Detect which cell encompasses the target text, then output its [X, Y] center coordinate. 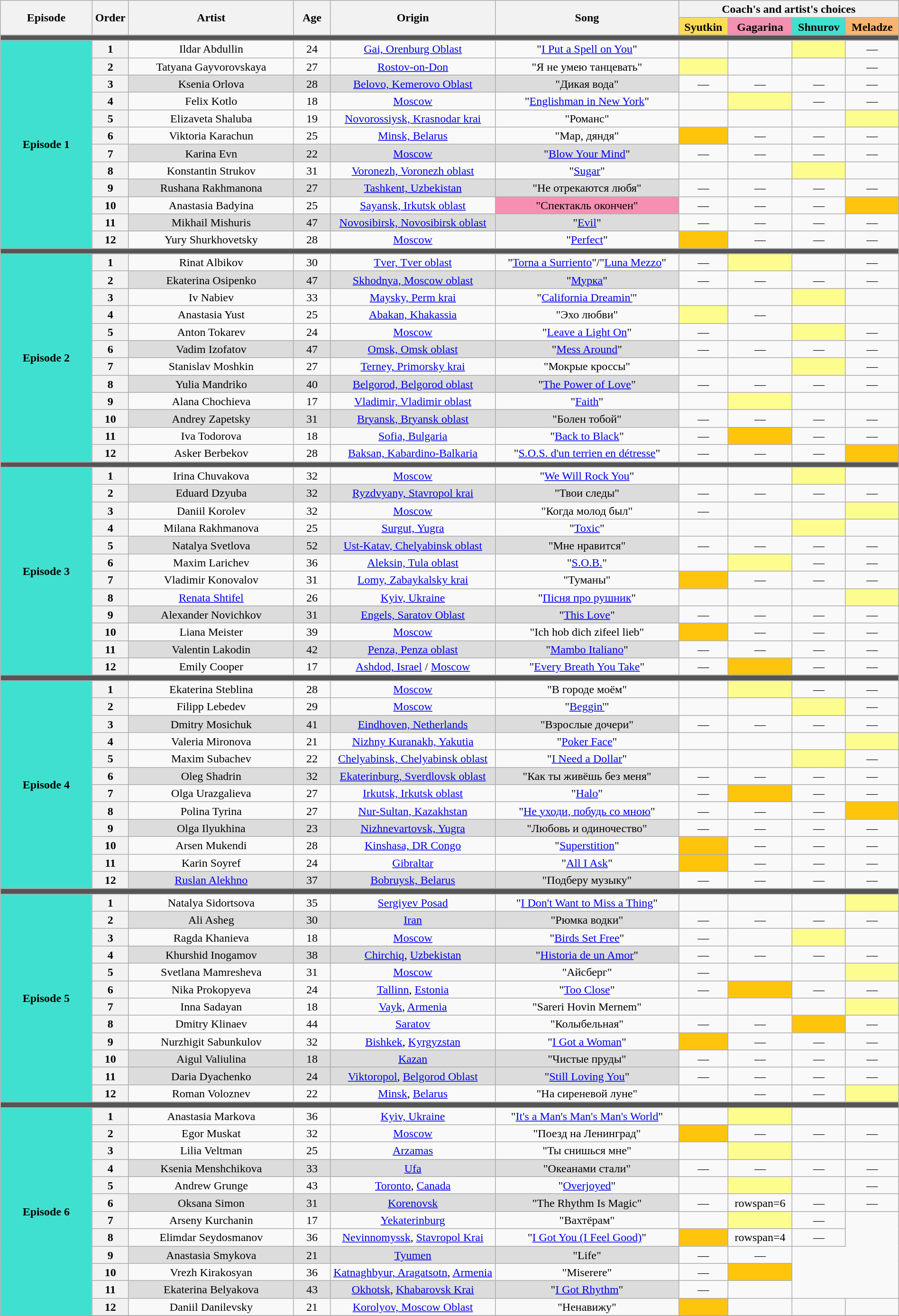
Nika Prokopyeva [211, 990]
Aigul Valiulina [211, 1059]
"All I Ask" [587, 862]
Anastasia Markova [211, 1116]
"Колыбельная" [587, 1024]
"Superstition" [587, 845]
"S.O.S. d'un terrien en détresse" [587, 454]
Origin [413, 18]
Belgorod, Belgorod oblast [413, 384]
"Спектакль окончен" [587, 205]
"Miserere" [587, 1272]
Tatyana Gayvorovskaya [211, 66]
Konstantin Strukov [211, 171]
Ekaterina Osipenko [211, 280]
"Мне нравится" [587, 546]
35 [312, 902]
"Когда молод был" [587, 510]
"Океанами стали" [587, 1168]
Episode 1 [46, 144]
Gagarina [761, 27]
"Взрослые дочери" [587, 724]
Ragda Khanieva [211, 937]
"Too Close" [587, 990]
Ekaterina Steblina [211, 689]
"Toxic" [587, 528]
Episode 5 [46, 998]
Penza, Penza oblast [413, 649]
Egor Muskat [211, 1134]
"В городе моём" [587, 689]
"I Got You (I Feel Good)" [587, 1237]
"Historia de un Amor" [587, 955]
"Я не умею танцевать" [587, 66]
Skhodnya, Moscow oblast [413, 280]
"Mambo Italiano" [587, 649]
Tashkent, Uzbekistan [413, 188]
Filipp Lebedev [211, 707]
Bishkek, Kyrgyzstan [413, 1042]
Daniil Danilevsky [211, 1307]
Episode 4 [46, 785]
Bobruysk, Belarus [413, 880]
Coach's and artist's choices [789, 9]
Syutkin [703, 27]
Elimdar Seydosmanov [211, 1237]
Yekaterinburg [413, 1220]
Korolyov, Moscow Oblast [413, 1307]
Chirchiq, Uzbekistan [413, 955]
"Болен тобой" [587, 418]
44 [312, 1024]
Iran [413, 920]
"Sareri Hovin Mernem" [587, 1007]
Arsen Mukendi [211, 845]
Karin Soyref [211, 862]
Episode 6 [46, 1212]
Andrew Grunge [211, 1185]
Vrezh Kirakosyan [211, 1272]
"Любовь и одиночество" [587, 828]
Alexander Novichkov [211, 615]
"Как ты живёшь без меня" [587, 776]
"It's a Man's Man's Man's World" [587, 1116]
Nur-Sultan, Kazakhstan [413, 810]
Terney, Primorsky krai [413, 366]
"We Will Rock You" [587, 476]
Emily Cooper [211, 667]
Iv Nabiev [211, 297]
Viktoria Karachun [211, 136]
Maxim Subachev [211, 759]
Belovo, Kemerovo Oblast [413, 83]
"Не уходи, побудь со мною" [587, 810]
Eduard Dzyuba [211, 493]
Anastasia Smykova [211, 1254]
Renata Shtifel [211, 597]
Tallinn, Estonia [413, 990]
Vladimir, Vladimir oblast [413, 401]
Lilia Veltman [211, 1151]
Ekaterina Belyakova [211, 1289]
"I Got Rhythm" [587, 1289]
Ashdod, Israel / Moscow [413, 667]
"Sugar" [587, 171]
Felix Kotlo [211, 102]
"I Don't Want to Miss a Thing" [587, 902]
19 [312, 119]
Nurzhigit Sabunkulov [211, 1042]
"Мокрые кроссы" [587, 366]
Liana Meister [211, 632]
Gibraltar [413, 862]
Nizhnevartovsk, Yugra [413, 828]
"Романс" [587, 119]
"Every Breath You Take" [587, 667]
Ildar Abdullin [211, 49]
Elizaveta Shaluba [211, 119]
Vayk, Armenia [413, 1007]
Anastasia Yust [211, 314]
Yury Shurkhovetsky [211, 240]
Tyumen [413, 1254]
Oleg Shadrin [211, 776]
Aleksin, Tula oblast [413, 563]
42 [312, 649]
"Не отрекаются любя" [587, 188]
"Englishman in New York" [587, 102]
Stanislav Moshkin [211, 366]
Roman Voloznev [211, 1093]
"На сиреневой луне" [587, 1093]
Nevinnomyssk, Stavropol Krai [413, 1237]
Sofia, Bulgaria [413, 436]
Sergiyev Posad [413, 902]
Maxim Larichev [211, 563]
Voronezh, Voronezh oblast [413, 171]
Valeria Mironova [211, 741]
Gai, Orenburg Oblast [413, 49]
"Poker Face" [587, 741]
"Пісня про рушник" [587, 597]
Chelyabinsk, Chelyabinsk oblast [413, 759]
Ksenia Orlova [211, 83]
Episode [46, 18]
26 [312, 597]
Arseny Kurchanin [211, 1220]
Engels, Saratov Oblast [413, 615]
"Halo" [587, 793]
Arzamas [413, 1151]
Saratov [413, 1024]
Daria Dyachenko [211, 1076]
Korenovsk [413, 1203]
29 [312, 707]
Vadim Izofatov [211, 349]
"The Rhythm Is Magic" [587, 1203]
Yulia Mandriko [211, 384]
rowspan=6 [761, 1203]
"Мурка" [587, 280]
41 [312, 724]
Daniil Korolev [211, 510]
Svetlana Mamresheva [211, 972]
Ksenia Menshchikova [211, 1168]
Shnurov [818, 27]
Ryzdvyany, Stavropol krai [413, 493]
Olga Urazgalieva [211, 793]
Rostov-on-Don [413, 66]
Surgut, Yugra [413, 528]
rowspan=4 [761, 1237]
"The Power of Love" [587, 384]
Andrey Zapetsky [211, 418]
Khurshid Inogamov [211, 955]
Oksana Simon [211, 1203]
Toronto, Canada [413, 1185]
"Айсберг" [587, 972]
Asker Berbekov [211, 454]
Alana Chochieva [211, 401]
"Ненавижу" [587, 1307]
"Still Loving You" [587, 1076]
Nizhny Kuranakh, Yakutia [413, 741]
Iva Todorova [211, 436]
Ruslan Alekhno [211, 880]
"Чистые пруды" [587, 1059]
Baksan, Kabardino-Balkaria [413, 454]
"I Put a Spell on You" [587, 49]
"Beggin'" [587, 707]
Irina Chuvakova [211, 476]
"Рюмка водки" [587, 920]
Novorossiysk, Krasnodar krai [413, 119]
Karina Evn [211, 153]
40 [312, 384]
"Туманы" [587, 580]
Episode 3 [46, 571]
"Blow Your Mind" [587, 153]
"Подберу музыку" [587, 880]
"Ich hob dich zifeel lieb" [587, 632]
Song [587, 18]
Ali Asheg [211, 920]
Lomy, Zabaykalsky krai [413, 580]
"Твои следы" [587, 493]
Kinshasa, DR Congo [413, 845]
Ust-Katav, Chelyabinsk oblast [413, 546]
Age [312, 18]
Maysky, Perm krai [413, 297]
Episode 2 [46, 358]
Bryansk, Bryansk oblast [413, 418]
Viktoropol, Belgorod Oblast [413, 1076]
Sayansk, Irkutsk oblast [413, 205]
Anton Tokarev [211, 332]
Dmitry Mosichuk [211, 724]
Milana Rakhmanova [211, 528]
39 [312, 632]
Eindhoven, Netherlands [413, 724]
Vladimir Konovalov [211, 580]
"I Need a Dollar" [587, 759]
Irkutsk, Irkutsk oblast [413, 793]
Ekaterinburg, Sverdlovsk oblast [413, 776]
Mikhail Mishuris [211, 223]
Novosibirsk, Novosibirsk oblast [413, 223]
"Overjoyed" [587, 1185]
"Torna a Surriento"/"Luna Mezzo" [587, 263]
Okhotsk, Khabarovsk Krai [413, 1289]
"Back to Black" [587, 436]
Katnaghbyur, Aragatsotn, Armenia [413, 1272]
"Поезд на Ленинград" [587, 1134]
"Birds Set Free" [587, 937]
Anastasia Badyina [211, 205]
"Life" [587, 1254]
"Вахтёрам" [587, 1220]
"S.O.B." [587, 563]
"Ты снишься мне" [587, 1151]
"California Dreamin'" [587, 297]
"Perfect" [587, 240]
"Evil" [587, 223]
Order [110, 18]
38 [312, 955]
Inna Sadayan [211, 1007]
Artist [211, 18]
"I Got a Woman" [587, 1042]
"Leave a Light On" [587, 332]
Ufa [413, 1168]
Natalya Sidortsova [211, 902]
37 [312, 880]
Meladze [872, 27]
Abakan, Khakassia [413, 314]
23 [312, 828]
Valentin Lakodin [211, 649]
"Faith" [587, 401]
"Эхо любви" [587, 314]
"Дикая вода" [587, 83]
Kazan [413, 1059]
"Mess Around" [587, 349]
"This Love" [587, 615]
Rinat Albikov [211, 263]
Tver, Tver oblast [413, 263]
Rushana Rakhmanona [211, 188]
Olga Ilyukhina [211, 828]
Omsk, Omsk oblast [413, 349]
Dmitry Klinaev [211, 1024]
Polina Tyrina [211, 810]
"Мар, дяндя" [587, 136]
52 [312, 546]
Natalya Svetlova [211, 546]
